Identify which cell holds the provided text, then report its [X, Y] central coordinate. 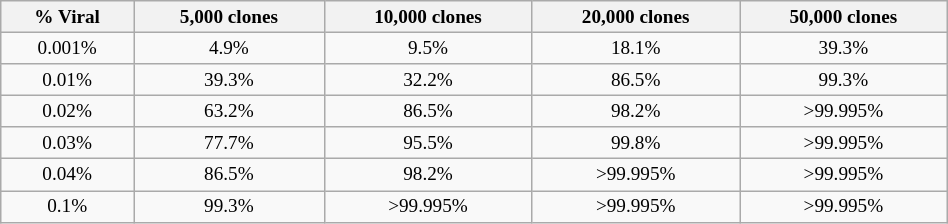
32.2% [428, 80]
0.01% [68, 80]
77.7% [230, 143]
10,000 clones [428, 17]
95.5% [428, 143]
50,000 clones [844, 17]
0.001% [68, 48]
18.1% [636, 48]
0.03% [68, 143]
0.02% [68, 111]
5,000 clones [230, 17]
9.5% [428, 48]
0.1% [68, 206]
% Viral [68, 17]
0.04% [68, 175]
20,000 clones [636, 17]
99.8% [636, 143]
63.2% [230, 111]
4.9% [230, 48]
